From the cell containing the given text, extract its center point as [x, y] coordinate. 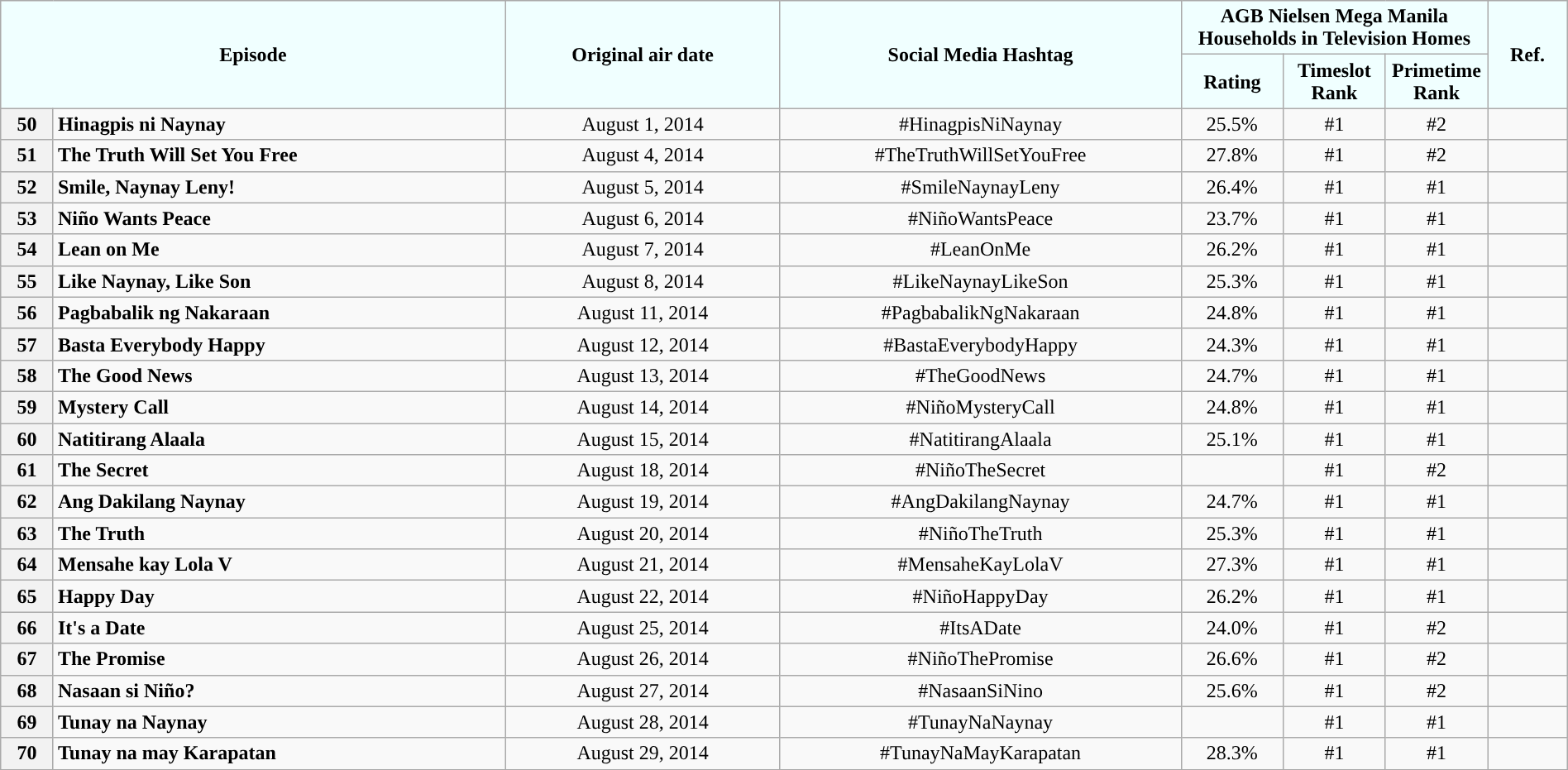
Basta Everybody Happy [280, 344]
Primetime Rank [1437, 81]
56 [27, 313]
August 11, 2014 [643, 313]
50 [27, 124]
Social Media Hashtag [981, 55]
Rating [1232, 81]
65 [27, 596]
August 1, 2014 [643, 124]
Original air date [643, 55]
Smile, Naynay Leny! [280, 187]
August 15, 2014 [643, 439]
Lean on Me [280, 250]
The Truth Will Set You Free [280, 155]
#TheTruthWillSetYouFree [981, 155]
23.7% [1232, 218]
#MensaheKayLolaV [981, 565]
#SmileNaynayLeny [981, 187]
Pagbabalik ng Nakaraan [280, 313]
#NiñoWantsPeace [981, 218]
Nasaan si Niño? [280, 691]
69 [27, 722]
August 4, 2014 [643, 155]
68 [27, 691]
Happy Day [280, 596]
The Promise [280, 659]
52 [27, 187]
August 5, 2014 [643, 187]
#ItsADate [981, 628]
August 6, 2014 [643, 218]
54 [27, 250]
Tunay na Naynay [280, 722]
The Good News [280, 375]
Timeslot Rank [1335, 81]
August 13, 2014 [643, 375]
August 27, 2014 [643, 691]
58 [27, 375]
#NasaanSiNino [981, 691]
August 14, 2014 [643, 407]
Ang Dakilang Naynay [280, 502]
Episode [253, 55]
Tunay na may Karapatan [280, 753]
August 7, 2014 [643, 250]
August 28, 2014 [643, 722]
26.6% [1232, 659]
62 [27, 502]
60 [27, 439]
#NiñoMysteryCall [981, 407]
#TunayNaMayKarapatan [981, 753]
57 [27, 344]
August 25, 2014 [643, 628]
#AngDakilangNaynay [981, 502]
Mensahe kay Lola V [280, 565]
August 8, 2014 [643, 281]
#NatitirangAlaala [981, 439]
28.3% [1232, 753]
27.3% [1232, 565]
Ref. [1527, 55]
66 [27, 628]
Hinagpis ni Naynay [280, 124]
25.5% [1232, 124]
55 [27, 281]
#LeanOnMe [981, 250]
24.3% [1232, 344]
26.4% [1232, 187]
51 [27, 155]
61 [27, 471]
#TheGoodNews [981, 375]
67 [27, 659]
24.0% [1232, 628]
August 22, 2014 [643, 596]
August 20, 2014 [643, 533]
August 12, 2014 [643, 344]
Niño Wants Peace [280, 218]
25.6% [1232, 691]
#BastaEverybodyHappy [981, 344]
#NiñoTheSecret [981, 471]
Natitirang Alaala [280, 439]
#LikeNaynayLikeSon [981, 281]
AGB Nielsen Mega Manila Households in Television Homes [1335, 28]
25.1% [1232, 439]
27.8% [1232, 155]
#NiñoThePromise [981, 659]
53 [27, 218]
59 [27, 407]
August 26, 2014 [643, 659]
August 21, 2014 [643, 565]
Mystery Call [280, 407]
70 [27, 753]
August 29, 2014 [643, 753]
The Truth [280, 533]
August 18, 2014 [643, 471]
Like Naynay, Like Son [280, 281]
#NiñoHappyDay [981, 596]
#PagbabalikNgNakaraan [981, 313]
It's a Date [280, 628]
63 [27, 533]
64 [27, 565]
The Secret [280, 471]
#HinagpisNiNaynay [981, 124]
#NiñoTheTruth [981, 533]
#TunayNaNaynay [981, 722]
August 19, 2014 [643, 502]
